Provide the [X, Y] coordinate of the cell's center where the given text is located.  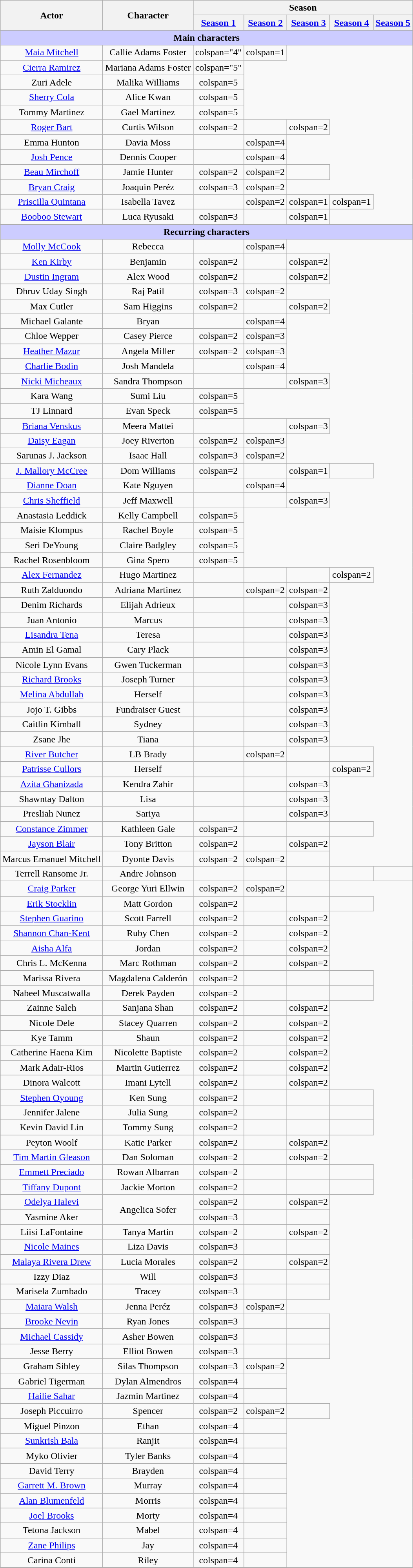
Asher Bowen [148, 1336]
Season 4 [351, 23]
Dyonte Davis [148, 859]
Morris [148, 1501]
Peyton Woolf [52, 1142]
Stephen Guarino [52, 919]
Heather Mazur [52, 351]
Luca Ryusaki [148, 217]
Scott Farrell [148, 919]
Erik Stocklin [52, 903]
Priscilla Quintana [52, 202]
Rowan Albarran [148, 1172]
Lucia Morales [148, 1262]
Recurring characters [207, 232]
Rachel Rosenbloom [52, 560]
Emma Hunton [52, 142]
Ruth Zalduondo [52, 590]
Marissa Rivera [52, 978]
Jordan [148, 948]
LB Brady [148, 754]
Cierra Ramirez [52, 67]
Derek Payden [148, 993]
Benjamin [148, 262]
Spencer [148, 1411]
Booboo Stewart [52, 217]
Molly McCook [52, 247]
Sariya [148, 814]
Sumi Liu [148, 396]
Nicole Maines [52, 1247]
Tyler Banks [148, 1456]
Meera Mattei [148, 426]
Mariana Adams Foster [148, 67]
Kate Nguyen [148, 486]
Craig Parker [52, 888]
Daisy Eagan [52, 441]
Isabella Tavez [148, 202]
Lisa [148, 799]
Seri DeYoung [52, 545]
Silas Thompson [148, 1366]
Kye Tamm [52, 1038]
Joaquin Peréz [148, 187]
Azita Ghanizada [52, 784]
Zane Philips [52, 1545]
Chloe Wepper [52, 336]
Dinora Walcott [52, 1082]
Stacey Quarren [148, 1023]
Marcus Emanuel Mitchell [52, 859]
Jackie Morton [148, 1187]
Alice Kwan [148, 97]
Magdalena Calderón [148, 978]
Caitlin Kimball [52, 724]
Catherine Haena Kim [52, 1053]
Joel Brooks [52, 1515]
Josh Pence [52, 157]
Max Cutler [52, 306]
Sandra Thompson [148, 381]
Presliah Nunez [52, 814]
Bryan Craig [52, 187]
Zuri Adele [52, 82]
Shawntay Dalton [52, 799]
Tommy Martinez [52, 112]
Riley [148, 1560]
Michael Cassidy [52, 1336]
Brayden [148, 1471]
Jazmin Martinez [148, 1396]
Tommy Sung [148, 1127]
Shannon Chan-Kent [52, 933]
Tiana [148, 739]
Nicole Lynn Evans [52, 665]
Jennifer Jalene [52, 1112]
Juan Antonio [52, 620]
Kevin David Lin [52, 1127]
Isaac Hall [148, 456]
Will [148, 1277]
Carina Conti [52, 1560]
Gabriel Tigerman [52, 1381]
Jayson Blair [52, 844]
Malika Williams [148, 82]
Davia Moss [148, 142]
Joseph Turner [148, 680]
Kara Wang [52, 396]
Season [303, 8]
Season 2 [266, 23]
Mabel [148, 1530]
Odelya Halevi [52, 1202]
Chris L. McKenna [52, 963]
Yasmine Aker [52, 1217]
Aisha Alfa [52, 948]
Melina Abdullah [52, 695]
J. Mallory McCree [52, 471]
Andre Johnson [148, 873]
Emmett Preciado [52, 1172]
Dennis Cooper [148, 157]
Jesse Berry [52, 1351]
Joey Riverton [148, 441]
Denim Richards [52, 605]
Martin Gutierrez [148, 1068]
Nicki Micheaux [52, 381]
Hugo Martinez [148, 575]
Anastasia Leddick [52, 515]
Lisandra Tena [52, 635]
Constance Zimmer [52, 829]
Sunkrish Bala [52, 1441]
Amin El Gamal [52, 649]
Callie Adams Foster [148, 53]
Nicolette Baptiste [148, 1053]
Maia Mitchell [52, 53]
Tanya Martin [148, 1232]
Ruby Chen [148, 933]
Jojo T. Gibbs [52, 709]
colspan="4" [218, 53]
Sydney [148, 724]
Tim Martin Gleason [52, 1157]
Chris Sheffield [52, 500]
Actor [52, 15]
Terrell Ransome Jr. [52, 873]
Season 5 [393, 23]
George Yuri Ellwin [148, 888]
Character [148, 15]
Alex Wood [148, 276]
Sam Higgins [148, 306]
Bryan [148, 321]
Dianne Doan [52, 486]
Dom Williams [148, 471]
Sherry Cola [52, 97]
Casey Pierce [148, 336]
Raj Patil [148, 291]
Marcus [148, 620]
Jamie Hunter [148, 172]
Zsane Jhe [52, 739]
Maisie Klompus [52, 530]
Claire Badgley [148, 545]
Season 3 [309, 23]
Alan Blumenfeld [52, 1501]
Charlie Bodin [52, 366]
Stephen Oyoung [52, 1097]
Sanjana Shan [148, 1008]
Nicole Dele [52, 1023]
Dhruv Uday Singh [52, 291]
Rebecca [148, 247]
Jenna Peréz [148, 1306]
Julia Sung [148, 1112]
Myko Olivier [52, 1456]
TJ Linnard [52, 411]
Ryan Jones [148, 1321]
Gwen Tuckerman [148, 665]
Patrisse Cullors [52, 769]
Alex Fernandez [52, 575]
Curtis Wilson [148, 127]
Imani Lytell [148, 1082]
Brooke Nevin [52, 1321]
Matt Gordon [148, 903]
Joseph Piccuirro [52, 1411]
Morty [148, 1515]
River Butcher [52, 754]
Katie Parker [148, 1142]
Gael Martinez [148, 112]
David Terry [52, 1471]
Malaya Rivera Drew [52, 1262]
Marc Rothman [148, 963]
Dustin Ingram [52, 276]
Adriana Martinez [148, 590]
Tetona Jackson [52, 1530]
Rachel Boyle [148, 530]
Ken Sung [148, 1097]
Kendra Zahir [148, 784]
Marisela Zumbado [52, 1292]
Season 1 [218, 23]
Beau Mirchoff [52, 172]
Shaun [148, 1038]
Mark Adair-Rios [52, 1068]
Liza Davis [148, 1247]
Main characters [207, 38]
Angela Miller [148, 351]
Cary Plack [148, 649]
Ranjit [148, 1441]
Roger Bart [52, 127]
Tracey [148, 1292]
Graham Sibley [52, 1366]
Elijah Adrieux [148, 605]
Murray [148, 1486]
Dylan Almendros [148, 1381]
Tony Britton [148, 844]
Evan Speck [148, 411]
Richard Brooks [52, 680]
Kelly Campbell [148, 515]
Briana Venskus [52, 426]
Maiara Walsh [52, 1306]
Garrett M. Brown [52, 1486]
Elliot Bowen [148, 1351]
colspan="5" [218, 67]
Zainne Saleh [52, 1008]
Hailie Sahar [52, 1396]
Dan Soloman [148, 1157]
Fundraiser Guest [148, 709]
Kathleen Gale [148, 829]
Izzy Diaz [52, 1277]
Jeff Maxwell [148, 500]
Gina Spero [148, 560]
Nabeel Muscatwalla [52, 993]
Miguel Pinzon [52, 1426]
Liisi LaFontaine [52, 1232]
Ethan [148, 1426]
Angelica Sofer [148, 1210]
Michael Galante [52, 321]
Teresa [148, 635]
Sarunas J. Jackson [52, 456]
Jay [148, 1545]
Josh Mandela [148, 366]
Ken Kirby [52, 262]
Tiffany Dupont [52, 1187]
